Pinpoint the cell where the given text exists, returning its [X, Y] midpoint coordinate. 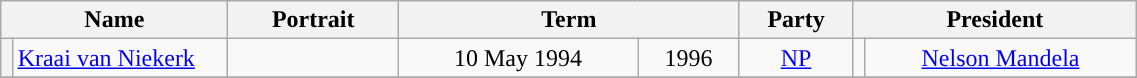
Kraai van Niekerk [120, 58]
Nelson Mandela [1000, 58]
Party [796, 20]
Portrait [314, 20]
Term [568, 20]
President [995, 20]
1996 [689, 58]
NP [796, 58]
Name [114, 20]
10 May 1994 [518, 58]
